Search for the cell housing the specified text and yield its [X, Y] center coordinate. 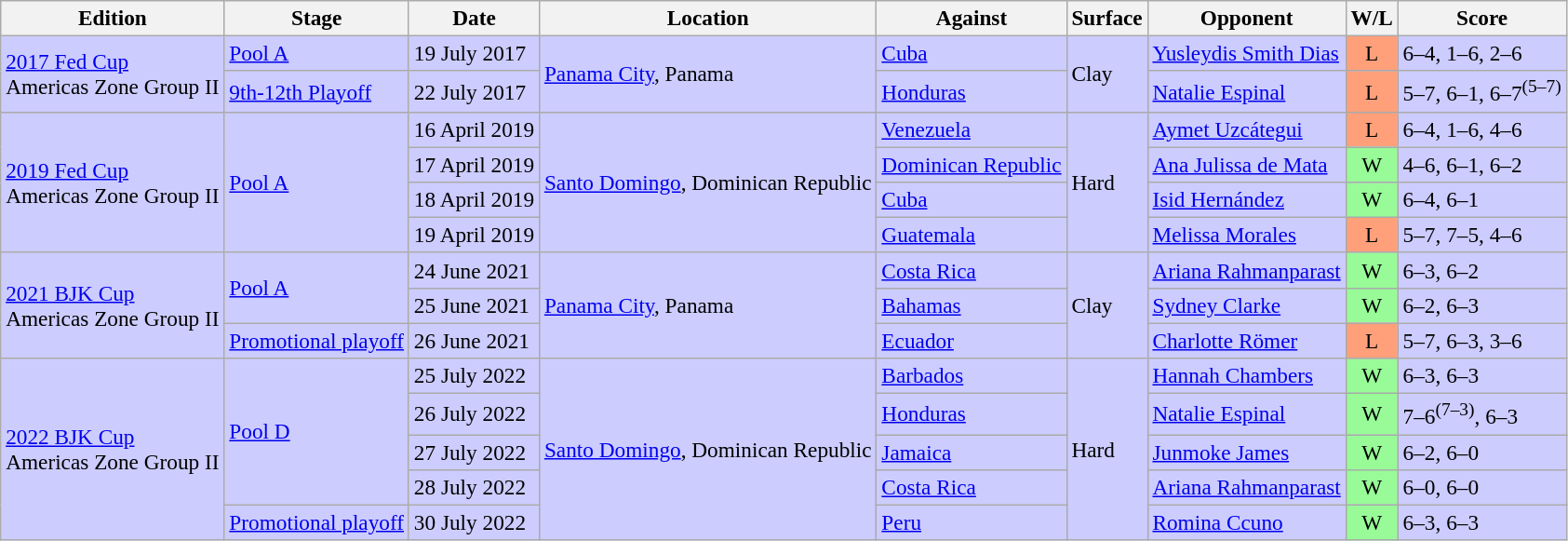
Aymet Uzcátegui [1247, 129]
Charlotte Römer [1247, 341]
5–7, 6–1, 6–7(5–7) [1481, 91]
Jamaica [972, 452]
22 July 2017 [474, 91]
Pool D [316, 430]
2021 BJK Cup Americas Zone Group II [113, 305]
Romina Ccuno [1247, 522]
6–2, 6–0 [1481, 452]
24 June 2021 [474, 270]
Dominican Republic [972, 165]
19 April 2019 [474, 235]
6–2, 6–3 [1481, 305]
28 July 2022 [474, 487]
Location [708, 18]
2017 Fed Cup Americas Zone Group II [113, 74]
7–6(7–3), 6–3 [1481, 413]
25 June 2021 [474, 305]
Guatemala [972, 235]
Venezuela [972, 129]
Opponent [1247, 18]
Against [972, 18]
Surface [1107, 18]
18 April 2019 [474, 199]
5–7, 6–3, 3–6 [1481, 341]
6–4, 6–1 [1481, 199]
Hannah Chambers [1247, 375]
Bahamas [972, 305]
9th-12th Playoff [316, 91]
Melissa Morales [1247, 235]
6–3, 6–2 [1481, 270]
2019 Fed Cup Americas Zone Group II [113, 183]
2022 BJK Cup Americas Zone Group II [113, 449]
25 July 2022 [474, 375]
Sydney Clarke [1247, 305]
Peru [972, 522]
W/L [1372, 18]
4–6, 6–1, 6–2 [1481, 165]
27 July 2022 [474, 452]
16 April 2019 [474, 129]
Edition [113, 18]
17 April 2019 [474, 165]
26 June 2021 [474, 341]
Ecuador [972, 341]
Yusleydis Smith Dias [1247, 53]
Stage [316, 18]
30 July 2022 [474, 522]
5–7, 7–5, 4–6 [1481, 235]
6–4, 1–6, 4–6 [1481, 129]
6–4, 1–6, 2–6 [1481, 53]
19 July 2017 [474, 53]
Ana Julissa de Mata [1247, 165]
Barbados [972, 375]
Score [1481, 18]
6–0, 6–0 [1481, 487]
Date [474, 18]
Isid Hernández [1247, 199]
Junmoke James [1247, 452]
26 July 2022 [474, 413]
